Return [x, y] of the center of cell containing provided text 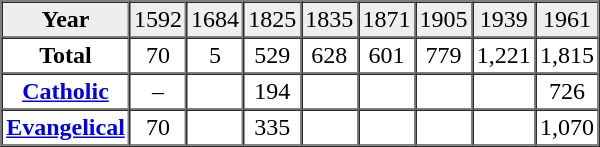
1592 [158, 20]
1,221 [504, 56]
601 [386, 56]
1,815 [566, 56]
335 [272, 128]
Year [66, 20]
529 [272, 56]
1684 [216, 20]
Total [66, 56]
779 [444, 56]
Evangelical [66, 128]
– [158, 92]
Catholic [66, 92]
1961 [566, 20]
1825 [272, 20]
1939 [504, 20]
194 [272, 92]
1905 [444, 20]
5 [216, 56]
726 [566, 92]
628 [330, 56]
1835 [330, 20]
1,070 [566, 128]
1871 [386, 20]
